From the cell containing the given text, extract its center point as (x, y) coordinate. 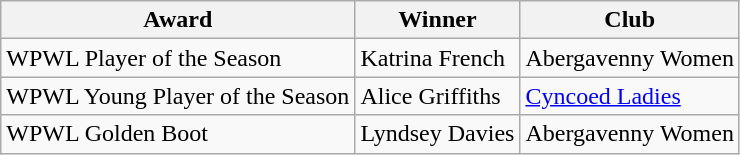
Club (630, 20)
WPWL Player of the Season (178, 58)
Cyncoed Ladies (630, 96)
Katrina French (438, 58)
WPWL Golden Boot (178, 134)
Lyndsey Davies (438, 134)
Winner (438, 20)
WPWL Young Player of the Season (178, 96)
Award (178, 20)
Alice Griffiths (438, 96)
